Determine the (x, y) coordinate at the center of the cell enclosing the given text.  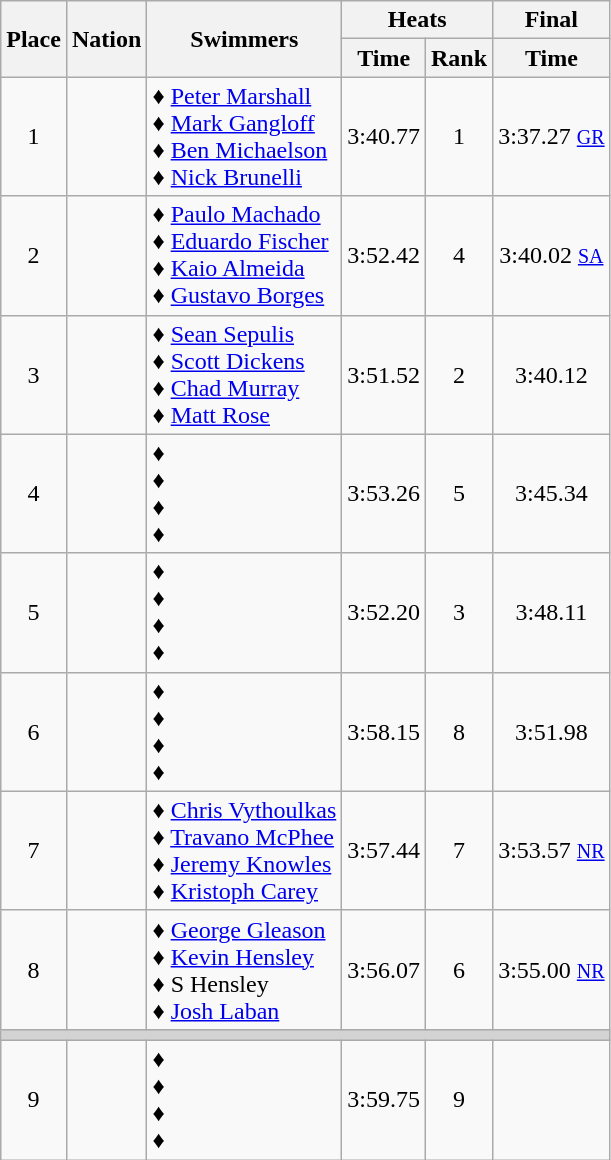
Final (552, 20)
3:52.42 (384, 256)
♦ Sean Sepulis♦ Scott Dickens♦ Chad Murray♦ Matt Rose (244, 374)
3:52.20 (384, 612)
3:53.26 (384, 494)
Heats (418, 20)
Nation (106, 39)
3:56.07 (384, 970)
3:45.34 (552, 494)
♦ George Gleason ♦ Kevin Hensley ♦ S Hensley ♦ Josh Laban (244, 970)
3:48.11 (552, 612)
3:40.02 SA (552, 256)
Place (34, 39)
♦ Paulo Machado♦ Eduardo Fischer♦ Kaio Almeida♦ Gustavo Borges (244, 256)
Swimmers (244, 39)
3:59.75 (384, 1100)
3:58.15 (384, 732)
♦ Chris Vythoulkas♦ Travano McPhee♦ Jeremy Knowles♦ Kristoph Carey (244, 850)
3:57.44 (384, 850)
Rank (460, 58)
3:51.52 (384, 374)
3:40.77 (384, 136)
3:53.57 NR (552, 850)
3:55.00 NR (552, 970)
♦ Peter Marshall♦ Mark Gangloff♦ Ben Michaelson♦ Nick Brunelli (244, 136)
3:51.98 (552, 732)
3:37.27 GR (552, 136)
3:40.12 (552, 374)
